Detect which cell encompasses the target text, then output its [X, Y] center coordinate. 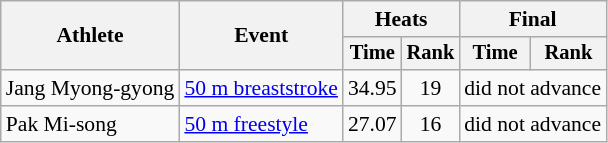
Pak Mi-song [90, 124]
19 [431, 88]
50 m freestyle [261, 124]
16 [431, 124]
Event [261, 36]
Heats [401, 19]
Final [532, 19]
Athlete [90, 36]
50 m breaststroke [261, 88]
Jang Myong-gyong [90, 88]
27.07 [372, 124]
34.95 [372, 88]
